Capture the cell that displays the provided text and extract its (x, y) central coordinate. 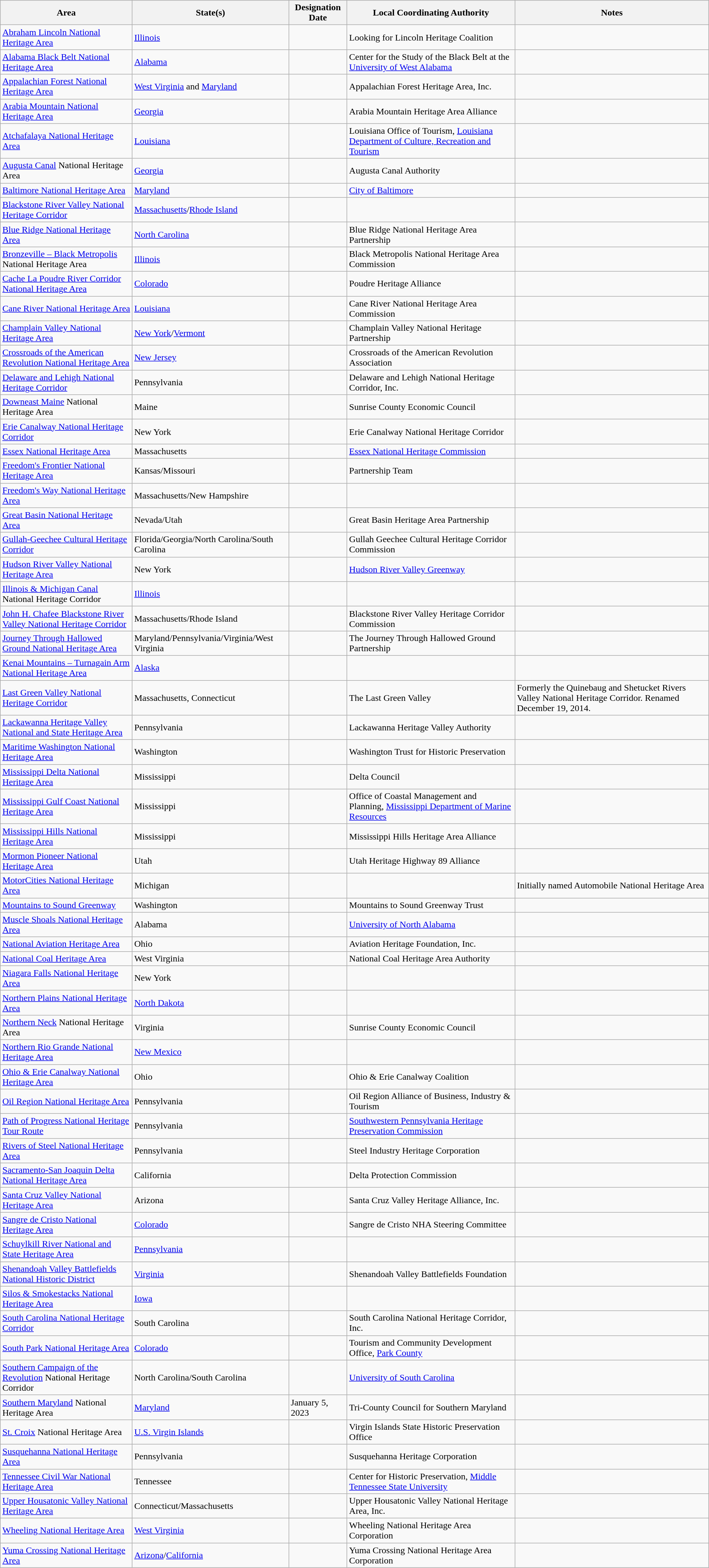
Tennessee (211, 1481)
Essex National Heritage Commission (431, 451)
Journey Through Hallowed Ground National Heritage Area (66, 643)
Designation Date (318, 13)
State(s) (211, 13)
West Virginia and Maryland (211, 86)
MotorCities National Heritage Area (66, 886)
Utah Heritage Highway 89 Alliance (431, 861)
Freedom's Frontier National Heritage Area (66, 471)
Aviation Heritage Foundation, Inc. (431, 944)
Northern Plains National Heritage Area (66, 1002)
Maine (211, 407)
National Aviation Heritage Area (66, 944)
Wheeling National Heritage Area Corporation (431, 1530)
University of North Alabama (431, 924)
Virgin Islands State Historic Preservation Office (431, 1432)
Crossroads of the American Revolution National Heritage Area (66, 358)
Gullah-Geechee Cultural Heritage Corridor (66, 545)
Rivers of Steel National Heritage Area (66, 1151)
Mississippi Delta National Heritage Area (66, 777)
Florida/Georgia/North Carolina/South Carolina (211, 545)
Southern Maryland National Heritage Area (66, 1407)
Tourism and Community Development Office, Park County (431, 1348)
Iowa (211, 1299)
Kansas/Missouri (211, 471)
Santa Cruz Valley National Heritage Area (66, 1200)
California (211, 1175)
Mountains to Sound Greenway Trust (431, 905)
Cane River National Heritage Area (66, 308)
Nevada/Utah (211, 520)
Sacramento-San Joaquin Delta National Heritage Area (66, 1175)
Champlain Valley National Heritage Partnership (431, 333)
Augusta Canal Authority (431, 170)
Shenandoah Valley Battlefields Foundation (431, 1274)
Silos & Smokestacks National Heritage Area (66, 1299)
Northern Neck National Heritage Area (66, 1027)
Delaware and Lehigh National Heritage Corridor, Inc. (431, 383)
Susquehanna National Heritage Area (66, 1456)
Delaware and Lehigh National Heritage Corridor (66, 383)
Mountains to Sound Greenway (66, 905)
Bronzeville – Black Metropolis National Heritage Area (66, 259)
Blue Ridge National Heritage Area (66, 234)
Mississippi Hills National Heritage Area (66, 836)
Mormon Pioneer National Heritage Area (66, 861)
Tri-County Council for Southern Maryland (431, 1407)
Utah (211, 861)
Local Coordinating Authority (431, 13)
Office of Coastal Management and Planning, Mississippi Department of Marine Resources (431, 807)
South Park National Heritage Area (66, 1348)
Lackawanna Heritage Valley Authority (431, 727)
Yuma Crossing National Heritage Area (66, 1555)
Champlain Valley National Heritage Area (66, 333)
Massachusetts (211, 451)
Upper Housatonic Valley National Heritage Area, Inc. (431, 1506)
Partnership Team (431, 471)
Oil Region Alliance of Business, Industry & Tourism (431, 1102)
Great Basin National Heritage Area (66, 520)
Crossroads of the American Revolution Association (431, 358)
Abraham Lincoln National Heritage Area (66, 37)
Essex National Heritage Area (66, 451)
U.S. Virgin Islands (211, 1432)
Arabia Mountain Heritage Area Alliance (431, 111)
Southern Campaign of the Revolution National Heritage Corridor (66, 1377)
Center for the Study of the Black Belt at the University of West Alabama (431, 62)
Downeast Maine National Heritage Area (66, 407)
Augusta Canal National Heritage Area (66, 170)
Sangre de Cristo NHA Steering Committee (431, 1224)
Susquehanna Heritage Corporation (431, 1456)
Mississippi Hills Heritage Area Alliance (431, 836)
Center for Historic Preservation, Middle Tennessee State University (431, 1481)
Cache La Poudre River Corridor National Heritage Area (66, 283)
New York/Vermont (211, 333)
Arizona/California (211, 1555)
North Carolina (211, 234)
Looking for Lincoln Heritage Coalition (431, 37)
Yuma Crossing National Heritage Area Corporation (431, 1555)
Delta Protection Commission (431, 1175)
Black Metropolis National Heritage Area Commission (431, 259)
Lackawanna Heritage Valley National and State Heritage Area (66, 727)
January 5, 2023 (318, 1407)
Initially named Automobile National Heritage Area (612, 886)
National Coal Heritage Area (66, 958)
Formerly the Quinebaug and Shetucket Rivers Valley National Heritage Corridor. Renamed December 19, 2014. (612, 698)
Delta Council (431, 777)
Illinois & Michigan Canal National Heritage Corridor (66, 594)
Appalachian Forest Heritage Area, Inc. (431, 86)
North Dakota (211, 1002)
Connecticut/Massachusetts (211, 1506)
North Carolina/South Carolina (211, 1377)
Freedom's Way National Heritage Area (66, 496)
Last Green Valley National Heritage Corridor (66, 698)
Massachusetts/New Hampshire (211, 496)
Kenai Mountains – Turnagain Arm National Heritage Area (66, 668)
South Carolina National Heritage Corridor, Inc. (431, 1323)
John H. Chafee Blackstone River Valley National Heritage Corridor (66, 618)
Massachusetts, Connecticut (211, 698)
Sangre de Cristo National Heritage Area (66, 1224)
Louisiana Office of Tourism, Louisiana Department of Culture, Recreation and Tourism (431, 141)
Arizona (211, 1200)
Southwestern Pennsylvania Heritage Preservation Commission (431, 1126)
South Carolina (211, 1323)
Maritime Washington National Heritage Area (66, 752)
Muscle Shoals National Heritage Area (66, 924)
Hudson River Valley National Heritage Area (66, 569)
Niagara Falls National Heritage Area (66, 978)
Notes (612, 13)
Upper Housatonic Valley National Heritage Area (66, 1506)
Schuylkill River National and State Heritage Area (66, 1249)
New Jersey (211, 358)
Michigan (211, 886)
Steel Industry Heritage Corporation (431, 1151)
Blackstone River Valley National Heritage Corridor (66, 210)
Baltimore National Heritage Area (66, 190)
Northern Rio Grande National Heritage Area (66, 1052)
St. Croix National Heritage Area (66, 1432)
Hudson River Valley Greenway (431, 569)
The Last Green Valley (431, 698)
Oil Region National Heritage Area (66, 1102)
Maryland/Pennsylvania/Virginia/West Virginia (211, 643)
University of South Carolina (431, 1377)
Blue Ridge National Heritage Area Partnership (431, 234)
Alaska (211, 668)
Mississippi Gulf Coast National Heritage Area (66, 807)
Wheeling National Heritage Area (66, 1530)
The Journey Through Hallowed Ground Partnership (431, 643)
Great Basin Heritage Area Partnership (431, 520)
South Carolina National Heritage Corridor (66, 1323)
Cane River National Heritage Area Commission (431, 308)
Shenandoah Valley Battlefields National Historic District (66, 1274)
Ohio & Erie Canalway Coalition (431, 1077)
Poudre Heritage Alliance (431, 283)
Ohio & Erie Canalway National Heritage Area (66, 1077)
Gullah Geechee Cultural Heritage Corridor Commission (431, 545)
City of Baltimore (431, 190)
Alabama Black Belt National Heritage Area (66, 62)
Appalachian Forest National Heritage Area (66, 86)
National Coal Heritage Area Authority (431, 958)
New Mexico (211, 1052)
Blackstone River Valley Heritage Corridor Commission (431, 618)
Washington Trust for Historic Preservation (431, 752)
Arabia Mountain National Heritage Area (66, 111)
Santa Cruz Valley Heritage Alliance, Inc. (431, 1200)
Area (66, 13)
Atchafalaya National Heritage Area (66, 141)
Path of Progress National Heritage Tour Route (66, 1126)
Tennessee Civil War National Heritage Area (66, 1481)
